Detect which cell encompasses the target text, then output its (x, y) center coordinate. 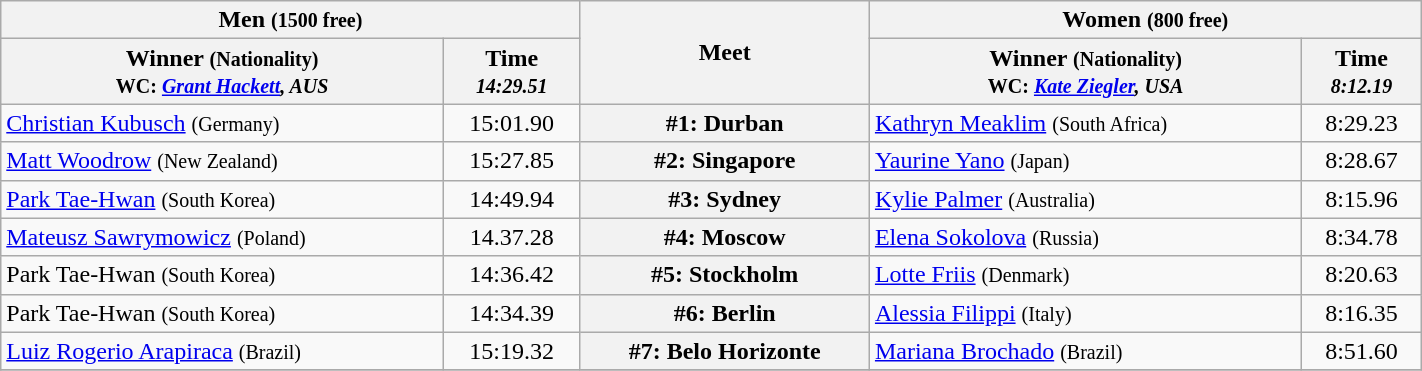
8:15.96 (1362, 199)
Mateusz Sawrymowicz (Poland) (222, 237)
#3: Sydney (724, 199)
8:20.63 (1362, 275)
Winner (Nationality) WC: Grant Hackett, AUS (222, 72)
#1: Durban (724, 123)
Kathryn Meaklim (South Africa) (1085, 123)
Time8:12.19 (1362, 72)
Matt Woodrow (New Zealand) (222, 161)
14:34.39 (511, 313)
Time 14:29.51 (511, 72)
15:19.32 (511, 351)
#2: Singapore (724, 161)
8:34.78 (1362, 237)
Kylie Palmer (Australia) (1085, 199)
Christian Kubusch (Germany) (222, 123)
#6: Berlin (724, 313)
15:27.85 (511, 161)
Elena Sokolova (Russia) (1085, 237)
Mariana Brochado (Brazil) (1085, 351)
15:01.90 (511, 123)
Women (800 free) (1145, 20)
8:28.67 (1362, 161)
#7: Belo Horizonte (724, 351)
Men (1500 free) (290, 20)
14.37.28 (511, 237)
8:16.35 (1362, 313)
Winner (Nationality)WC: Kate Ziegler, USA (1085, 72)
14:49.94 (511, 199)
Lotte Friis (Denmark) (1085, 275)
Luiz Rogerio Arapiraca (Brazil) (222, 351)
#5: Stockholm (724, 275)
8:51.60 (1362, 351)
8:29.23 (1362, 123)
Alessia Filippi (Italy) (1085, 313)
#4: Moscow (724, 237)
Yaurine Yano (Japan) (1085, 161)
14:36.42 (511, 275)
Meet (724, 52)
